Capture the cell that displays the provided text and extract its (x, y) central coordinate. 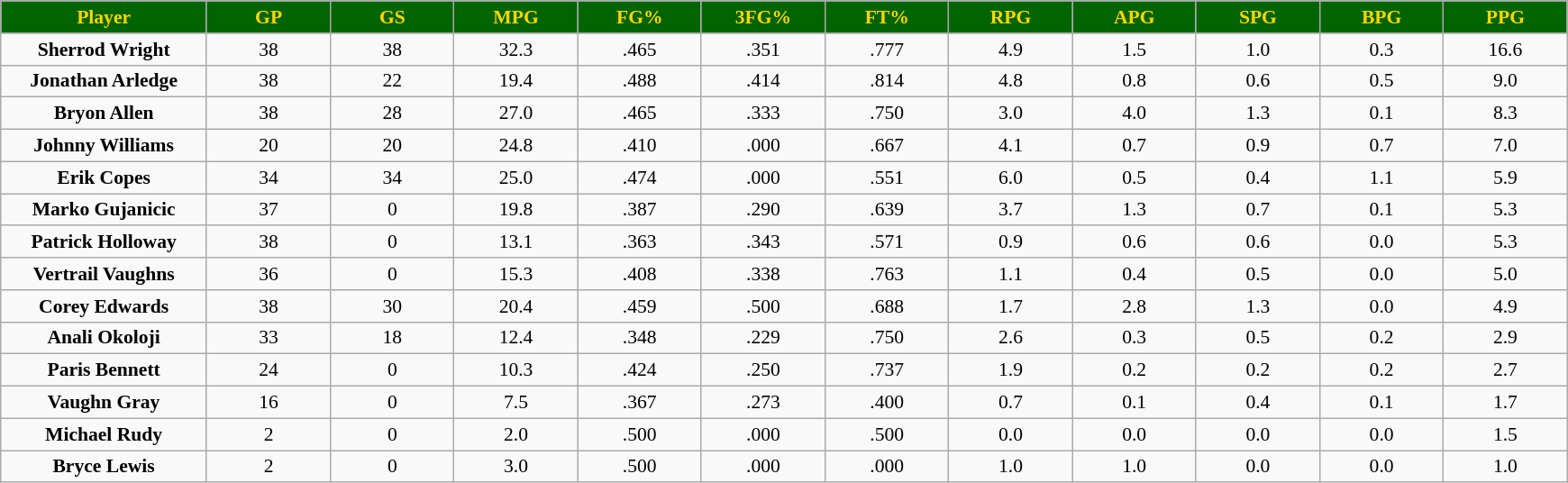
.400 (887, 403)
24 (269, 370)
Michael Rudy (105, 434)
4.0 (1134, 114)
.737 (887, 370)
.273 (762, 403)
.367 (640, 403)
22 (393, 81)
24.8 (515, 146)
28 (393, 114)
GP (269, 17)
9.0 (1505, 81)
.363 (640, 242)
20.4 (515, 306)
2.9 (1505, 338)
.763 (887, 274)
Vaughn Gray (105, 403)
0.8 (1134, 81)
4.8 (1011, 81)
16 (269, 403)
15.3 (515, 274)
.777 (887, 50)
Vertrail Vaughns (105, 274)
4.1 (1011, 146)
30 (393, 306)
APG (1134, 17)
.338 (762, 274)
Anali Okoloji (105, 338)
Marko Gujanicic (105, 210)
8.3 (1505, 114)
.667 (887, 146)
2.6 (1011, 338)
37 (269, 210)
18 (393, 338)
.387 (640, 210)
.348 (640, 338)
13.1 (515, 242)
7.5 (515, 403)
.408 (640, 274)
PPG (1505, 17)
.229 (762, 338)
10.3 (515, 370)
.688 (887, 306)
3FG% (762, 17)
12.4 (515, 338)
25.0 (515, 178)
.639 (887, 210)
.474 (640, 178)
SPG (1258, 17)
.424 (640, 370)
2.0 (515, 434)
33 (269, 338)
.488 (640, 81)
.351 (762, 50)
.459 (640, 306)
FG% (640, 17)
19.8 (515, 210)
Corey Edwards (105, 306)
36 (269, 274)
MPG (515, 17)
.290 (762, 210)
.814 (887, 81)
2.8 (1134, 306)
Jonathan Arledge (105, 81)
BPG (1382, 17)
.551 (887, 178)
1.9 (1011, 370)
Erik Copes (105, 178)
Johnny Williams (105, 146)
5.0 (1505, 274)
.414 (762, 81)
Paris Bennett (105, 370)
7.0 (1505, 146)
5.9 (1505, 178)
Bryce Lewis (105, 467)
3.7 (1011, 210)
.410 (640, 146)
FT% (887, 17)
Bryon Allen (105, 114)
.333 (762, 114)
.571 (887, 242)
.250 (762, 370)
RPG (1011, 17)
27.0 (515, 114)
Sherrod Wright (105, 50)
Player (105, 17)
Patrick Holloway (105, 242)
19.4 (515, 81)
16.6 (1505, 50)
2.7 (1505, 370)
.343 (762, 242)
GS (393, 17)
32.3 (515, 50)
6.0 (1011, 178)
